Return [X, Y] of the center of cell containing provided text 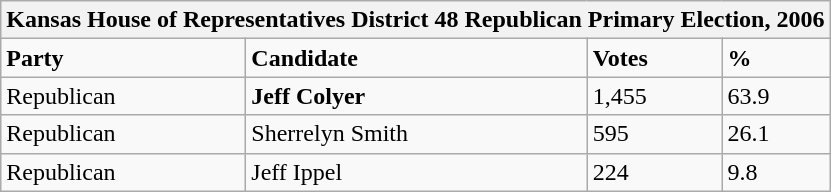
Jeff Ippel [416, 172]
9.8 [776, 172]
Kansas House of Representatives District 48 Republican Primary Election, 2006 [416, 20]
595 [654, 134]
% [776, 58]
1,455 [654, 96]
26.1 [776, 134]
63.9 [776, 96]
Votes [654, 58]
224 [654, 172]
Jeff Colyer [416, 96]
Sherrelyn Smith [416, 134]
Candidate [416, 58]
Party [124, 58]
